Extract the (x, y) coordinate from the center of the cell holding the provided text.  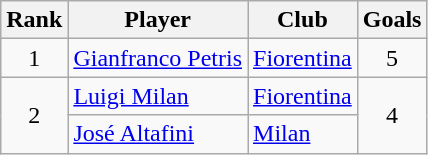
2 (34, 115)
1 (34, 58)
Player (158, 20)
4 (392, 115)
Goals (392, 20)
Gianfranco Petris (158, 58)
Rank (34, 20)
Milan (303, 134)
Luigi Milan (158, 96)
5 (392, 58)
Club (303, 20)
José Altafini (158, 134)
